Locate the cell with the specified text and output its (x, y) center coordinate. 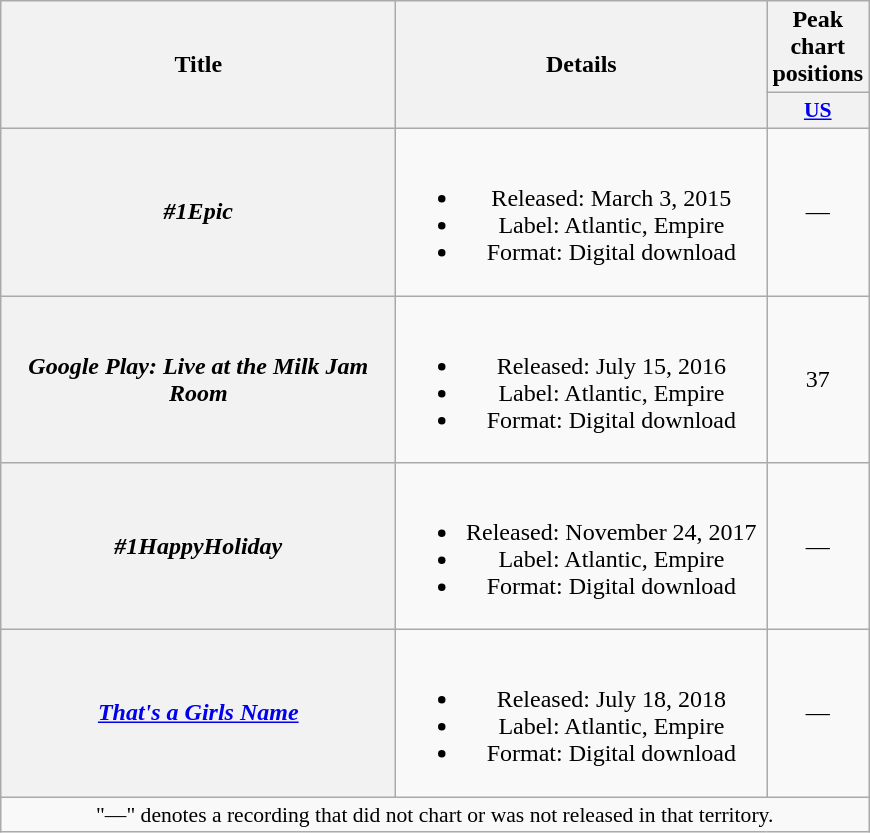
"—" denotes a recording that did not chart or was not released in that territory. (435, 815)
Released: July 18, 2018Label: Atlantic, EmpireFormat: Digital download (582, 714)
#1Epic (198, 212)
Details (582, 65)
Title (198, 65)
Peak chart positions (818, 47)
Google Play: Live at the Milk Jam Room (198, 380)
Released: March 3, 2015Label: Atlantic, EmpireFormat: Digital download (582, 212)
US (818, 111)
37 (818, 380)
That's a Girls Name (198, 714)
#1HappyHoliday (198, 546)
Released: November 24, 2017Label: Atlantic, EmpireFormat: Digital download (582, 546)
Released: July 15, 2016Label: Atlantic, EmpireFormat: Digital download (582, 380)
